Output the (x, y) coordinate of the center of the cell containing the given text.  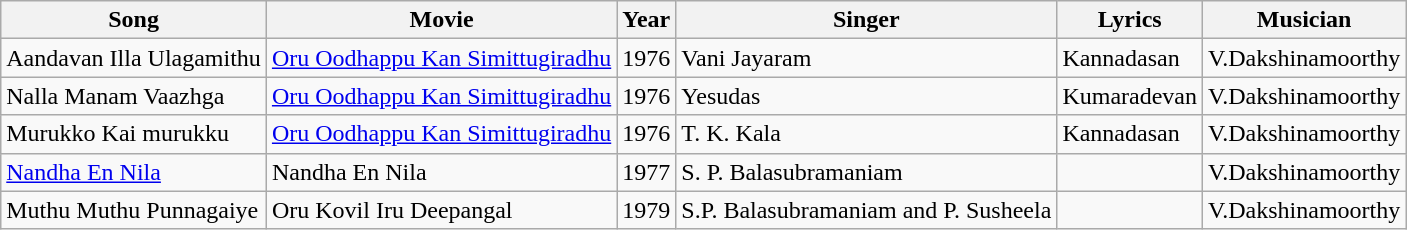
S. P. Balasubramaniam (866, 172)
Vani Jayaram (866, 58)
Murukko Kai murukku (134, 134)
S.P. Balasubramaniam and P. Susheela (866, 210)
1977 (646, 172)
Song (134, 20)
Yesudas (866, 96)
Muthu Muthu Punnagaiye (134, 210)
1979 (646, 210)
Year (646, 20)
Lyrics (1130, 20)
Movie (441, 20)
T. K. Kala (866, 134)
Musician (1304, 20)
Nalla Manam Vaazhga (134, 96)
Aandavan Illa Ulagamithu (134, 58)
Oru Kovil Iru Deepangal (441, 210)
Singer (866, 20)
Kumaradevan (1130, 96)
